Pinpoint the cell where the given text exists, returning its (x, y) midpoint coordinate. 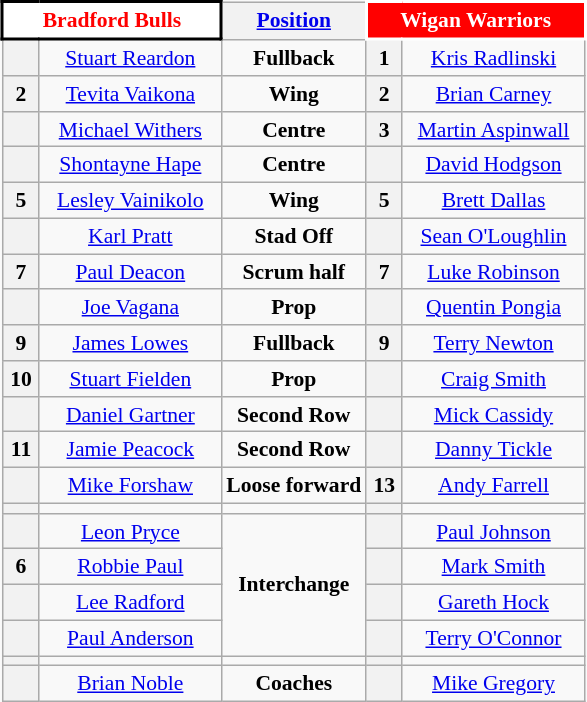
Mark Smith (494, 567)
Brett Dallas (494, 200)
Paul Johnson (494, 531)
Shontayne Hape (130, 165)
Lee Radford (130, 602)
Jamie Peacock (130, 450)
Martin Aspinwall (494, 129)
Mike Forshaw (130, 485)
Paul Anderson (130, 638)
Scrum half (294, 272)
Karl Pratt (130, 236)
Coaches (294, 684)
Brian Noble (130, 684)
1 (384, 57)
Sean O'Loughlin (494, 236)
Wigan Warriors (476, 20)
Paul Deacon (130, 272)
Terry Newton (494, 343)
Bradford Bulls (112, 20)
Daniel Gartner (130, 414)
Gareth Hock (494, 602)
David Hodgson (494, 165)
Stuart Fielden (130, 379)
Craig Smith (494, 379)
Quentin Pongia (494, 307)
Luke Robinson (494, 272)
11 (22, 450)
James Lowes (130, 343)
Tevita Vaikona (130, 94)
Loose forward (294, 485)
Mike Gregory (494, 684)
Robbie Paul (130, 567)
Position (294, 20)
Michael Withers (130, 129)
3 (384, 129)
Terry O'Connor (494, 638)
Danny Tickle (494, 450)
Lesley Vainikolo (130, 200)
13 (384, 485)
Mick Cassidy (494, 414)
6 (22, 567)
Joe Vagana (130, 307)
Stad Off (294, 236)
Leon Pryce (130, 531)
Stuart Reardon (130, 57)
Brian Carney (494, 94)
10 (22, 379)
Andy Farrell (494, 485)
Kris Radlinski (494, 57)
Interchange (294, 584)
